Extract the [X, Y] coordinate from the center of the cell holding the provided text.  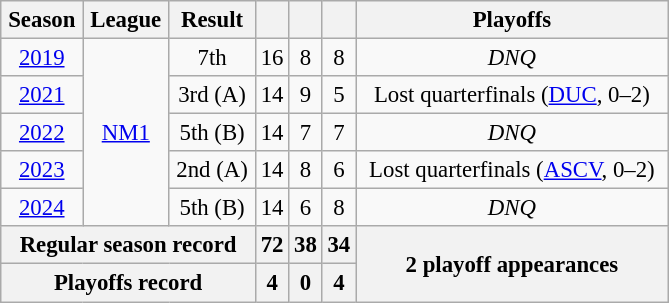
2024 [42, 208]
2019 [42, 58]
NM1 [126, 133]
7th [212, 58]
5 [338, 95]
2 playoff appearances [512, 264]
Playoffs record [128, 283]
16 [272, 58]
Result [212, 20]
34 [338, 245]
2nd (A) [212, 170]
Playoffs [512, 20]
2023 [42, 170]
Lost quarterfinals (ASCV, 0–2) [512, 170]
2022 [42, 133]
Lost quarterfinals (DUC, 0–2) [512, 95]
2021 [42, 95]
Regular season record [128, 245]
9 [306, 95]
0 [306, 283]
3rd (A) [212, 95]
72 [272, 245]
Season [42, 20]
38 [306, 245]
League [126, 20]
